Scan for the cell matching the given text and deliver its [X, Y] coordinate at center. 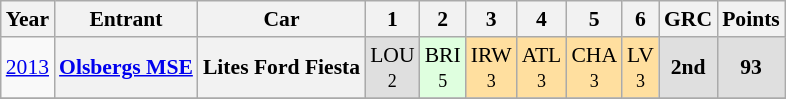
LV3 [640, 68]
93 [751, 68]
1 [392, 19]
5 [594, 19]
LOU2 [392, 68]
Car [282, 19]
Entrant [126, 19]
2 [443, 19]
Olsbergs MSE [126, 68]
6 [640, 19]
ATL3 [542, 68]
Points [751, 19]
CHA3 [594, 68]
2013 [28, 68]
Lites Ford Fiesta [282, 68]
Year [28, 19]
GRC [688, 19]
4 [542, 19]
BRI5 [443, 68]
3 [492, 19]
2nd [688, 68]
IRW3 [492, 68]
